Pinpoint the cell where the given text exists, returning its (x, y) midpoint coordinate. 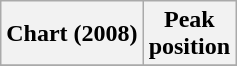
Chart (2008) (72, 34)
Peakposition (189, 34)
